Output the (x, y) coordinate of the center of the cell containing the given text.  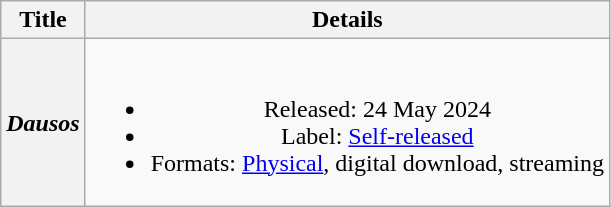
Released: 24 May 2024Label: Self-releasedFormats: Physical, digital download, streaming (347, 122)
Title (43, 20)
Details (347, 20)
Dausos (43, 122)
